Find where the given text appears and provide that cell's center as [x, y] coordinate. 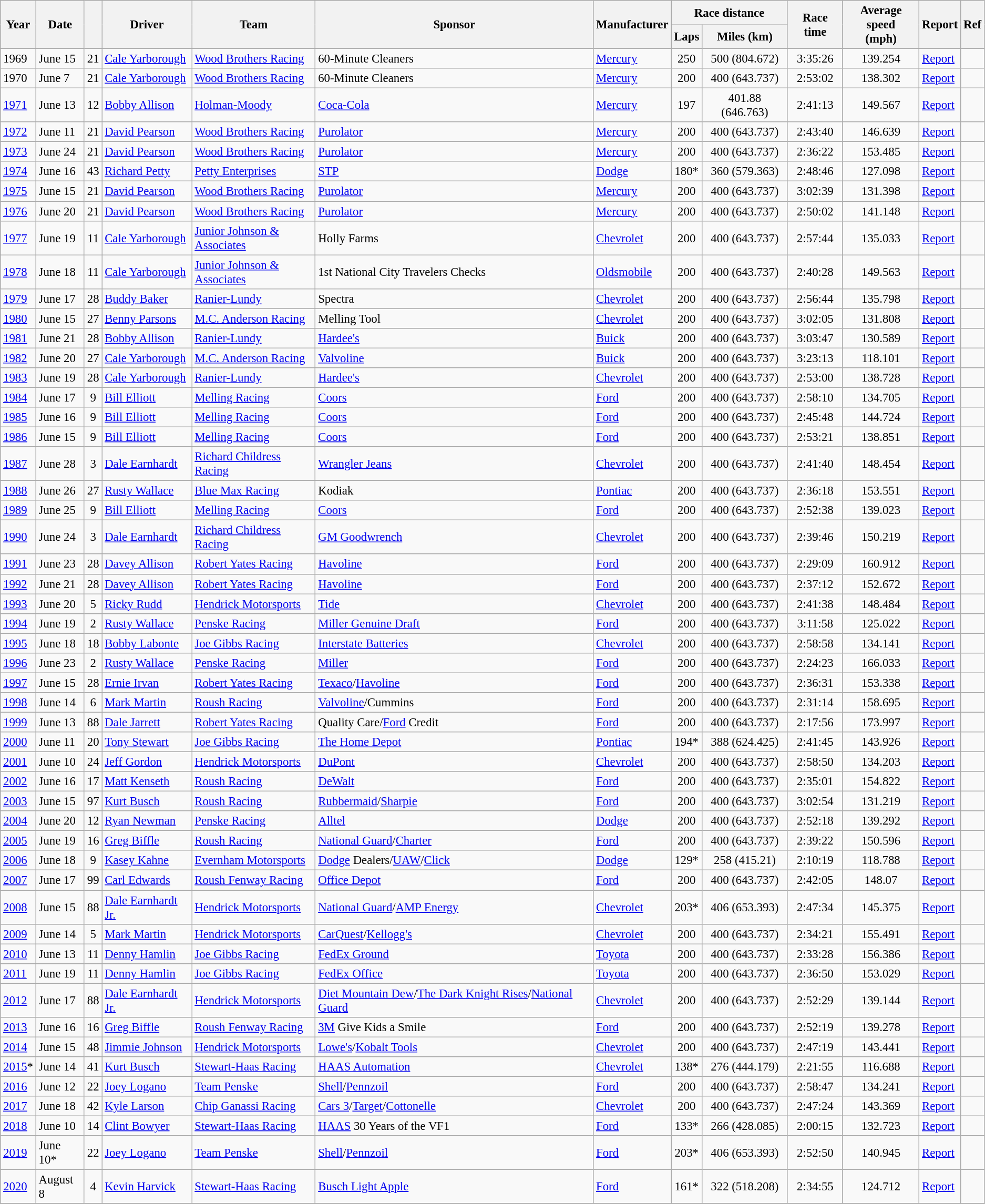
1969 [18, 59]
20 [93, 742]
139.144 [881, 1001]
1994 [18, 623]
1983 [18, 378]
1995 [18, 643]
3:11:58 [815, 623]
1st National City Travelers Checks [454, 272]
The Home Depot [454, 742]
97 [93, 801]
3:02:39 [815, 191]
1976 [18, 211]
131.398 [881, 191]
144.724 [881, 417]
GM Goodwrench [454, 537]
1985 [18, 417]
2:37:12 [815, 584]
1998 [18, 703]
Spectra [454, 299]
2008 [18, 907]
2003 [18, 801]
2019 [18, 1153]
2:52:18 [815, 821]
149.567 [881, 105]
Year [18, 25]
Tony Stewart [147, 742]
2004 [18, 821]
266 (428.085) [745, 1126]
125.022 [881, 623]
2015* [18, 1067]
194* [686, 742]
2:48:46 [815, 172]
2:41:38 [815, 604]
141.148 [881, 211]
150.219 [881, 537]
National Guard/Charter [454, 841]
160.912 [881, 564]
2009 [18, 934]
Driver [147, 25]
1989 [18, 510]
2:52:19 [815, 1027]
June 7 [60, 78]
6 [93, 703]
2:40:28 [815, 272]
Ryan Newman [147, 821]
145.375 [881, 907]
2:58:47 [815, 1086]
2012 [18, 1001]
2:42:05 [815, 880]
1992 [18, 584]
134.141 [881, 643]
158.695 [881, 703]
1991 [18, 564]
135.798 [881, 299]
143.926 [881, 742]
401.88 (646.763) [745, 105]
June 25 [60, 510]
138* [686, 1067]
139.278 [881, 1027]
148.454 [881, 464]
131.219 [881, 801]
2018 [18, 1126]
Laps [686, 37]
1975 [18, 191]
2:58:58 [815, 643]
258 (415.21) [745, 860]
2:33:28 [815, 954]
2:41:40 [815, 464]
1977 [18, 238]
2005 [18, 841]
Jeff Gordon [147, 762]
2:41:45 [815, 742]
1970 [18, 78]
2:21:55 [815, 1067]
Manufacturer [632, 25]
322 (518.208) [745, 1187]
2020 [18, 1187]
June 10* [60, 1153]
DeWalt [454, 781]
42 [93, 1106]
180* [686, 172]
Ernie Irvan [147, 683]
2:53:02 [815, 78]
3:02:05 [815, 318]
127.098 [881, 172]
2:58:50 [815, 762]
161* [686, 1187]
2:56:44 [815, 299]
2:39:22 [815, 841]
2:36:50 [815, 973]
FedEx Ground [454, 954]
2:53:21 [815, 437]
118.101 [881, 358]
132.723 [881, 1126]
Clint Bowyer [147, 1126]
148.484 [881, 604]
43 [93, 172]
14 [93, 1126]
June 26 [60, 491]
152.672 [881, 584]
Petty Enterprises [253, 172]
Melling Tool [454, 318]
1988 [18, 491]
2:35:01 [815, 781]
139.254 [881, 59]
139.292 [881, 821]
1980 [18, 318]
1973 [18, 152]
Alltel [454, 821]
Miller [454, 663]
124.712 [881, 1187]
276 (444.179) [745, 1067]
1986 [18, 437]
166.033 [881, 663]
2:52:29 [815, 1001]
Kevin Harvick [147, 1187]
HAAS 30 Years of the VF1 [454, 1126]
2:47:24 [815, 1106]
1993 [18, 604]
Coca-Cola [454, 105]
148.07 [881, 880]
2:36:18 [815, 491]
2010 [18, 954]
388 (624.425) [745, 742]
2013 [18, 1027]
2000 [18, 742]
149.563 [881, 272]
DuPont [454, 762]
1979 [18, 299]
Evernham Motorsports [253, 860]
1997 [18, 683]
2017 [18, 1106]
Valvoline [454, 358]
Miles (km) [745, 37]
3:23:13 [815, 358]
2:52:38 [815, 510]
FedEx Office [454, 973]
48 [93, 1047]
Team [253, 25]
153.029 [881, 973]
4 [93, 1187]
2:41:13 [815, 105]
Richard Petty [147, 172]
Carl Edwards [147, 880]
Texaco/Havoline [454, 683]
131.808 [881, 318]
138.728 [881, 378]
2:36:22 [815, 152]
360 (579.363) [745, 172]
2:31:14 [815, 703]
Dale Jarrett [147, 722]
Kyle Larson [147, 1106]
153.551 [881, 491]
156.386 [881, 954]
Valvoline/Cummins [454, 703]
Matt Kenseth [147, 781]
Benny Parsons [147, 318]
Lowe's/Kobalt Tools [454, 1047]
STP [454, 172]
2:45:48 [815, 417]
2011 [18, 973]
2016 [18, 1086]
Miller Genuine Draft [454, 623]
2:50:02 [815, 211]
1999 [18, 722]
1978 [18, 272]
Holman-Moody [253, 105]
139.023 [881, 510]
1971 [18, 105]
Office Depot [454, 880]
2:43:40 [815, 132]
154.822 [881, 781]
138.851 [881, 437]
118.788 [881, 860]
143.441 [881, 1047]
250 [686, 59]
150.596 [881, 841]
1982 [18, 358]
2001 [18, 762]
Wrangler Jeans [454, 464]
2:34:21 [815, 934]
Buddy Baker [147, 299]
Cars 3/Target/Cottonelle [454, 1106]
Blue Max Racing [253, 491]
Ref [972, 25]
133* [686, 1126]
1996 [18, 663]
2:57:44 [815, 238]
2:00:15 [815, 1126]
Oldsmobile [632, 272]
3M Give Kids a Smile [454, 1027]
Holly Farms [454, 238]
134.203 [881, 762]
2:10:19 [815, 860]
Rubbermaid/Sharpie [454, 801]
155.491 [881, 934]
2:47:34 [815, 907]
2:29:09 [815, 564]
Jimmie Johnson [147, 1047]
June 28 [60, 464]
1972 [18, 132]
3:02:54 [815, 801]
197 [686, 105]
99 [93, 880]
153.338 [881, 683]
2006 [18, 860]
2:47:19 [815, 1047]
Average speed(mph) [881, 25]
2:24:23 [815, 663]
2:36:31 [815, 683]
143.369 [881, 1106]
Bobby Labonte [147, 643]
Kasey Kahne [147, 860]
2:39:46 [815, 537]
153.485 [881, 152]
August 8 [60, 1187]
41 [93, 1067]
135.033 [881, 238]
2:58:10 [815, 397]
2007 [18, 880]
129* [686, 860]
130.589 [881, 338]
134.705 [881, 397]
Race distance [730, 13]
3:35:26 [815, 59]
HAAS Automation [454, 1067]
134.241 [881, 1086]
Date [60, 25]
Busch Light Apple [454, 1187]
Kodiak [454, 491]
116.688 [881, 1067]
146.639 [881, 132]
140.945 [881, 1153]
Interstate Batteries [454, 643]
24 [93, 762]
2014 [18, 1047]
1974 [18, 172]
2:52:50 [815, 1153]
CarQuest/Kellogg's [454, 934]
1981 [18, 338]
500 (804.672) [745, 59]
2:17:56 [815, 722]
3:03:47 [815, 338]
Diet Mountain Dew/The Dark Knight Rises/National Guard [454, 1001]
Sponsor [454, 25]
18 [93, 643]
Ricky Rudd [147, 604]
173.997 [881, 722]
Dodge Dealers/UAW/Click [454, 860]
2002 [18, 781]
1987 [18, 464]
138.302 [881, 78]
2:53:00 [815, 378]
Chip Ganassi Racing [253, 1106]
Tide [454, 604]
1990 [18, 537]
2:34:55 [815, 1187]
Quality Care/Ford Credit [454, 722]
17 [93, 781]
National Guard/AMP Energy [454, 907]
1984 [18, 397]
Race time [815, 25]
June 12 [60, 1086]
